Return the (x, y) coordinate for the center point of the cell that contains the specified text.  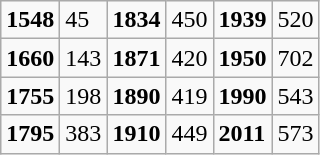
1834 (136, 20)
573 (296, 134)
1548 (30, 20)
1755 (30, 96)
543 (296, 96)
420 (190, 58)
383 (84, 134)
143 (84, 58)
419 (190, 96)
45 (84, 20)
2011 (242, 134)
1660 (30, 58)
1890 (136, 96)
198 (84, 96)
520 (296, 20)
450 (190, 20)
1795 (30, 134)
1871 (136, 58)
449 (190, 134)
1990 (242, 96)
1950 (242, 58)
1939 (242, 20)
1910 (136, 134)
702 (296, 58)
